Capture the cell that displays the provided text and extract its [X, Y] central coordinate. 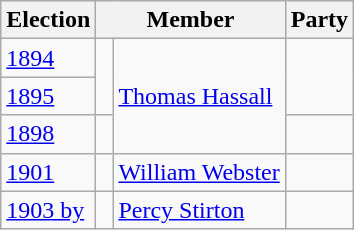
Member [190, 20]
Election [48, 20]
Percy Stirton [199, 210]
1903 by [48, 210]
1901 [48, 172]
William Webster [199, 172]
1898 [48, 134]
Party [319, 20]
1895 [48, 96]
Thomas Hassall [199, 96]
1894 [48, 58]
